From the cell containing the given text, extract its center point as [X, Y] coordinate. 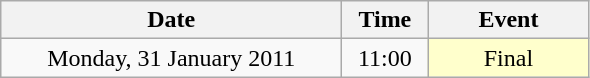
Final [508, 58]
Date [172, 20]
Time [385, 20]
Monday, 31 January 2011 [172, 58]
Event [508, 20]
11:00 [385, 58]
